Extract the (X, Y) coordinate from the center of the cell holding the provided text.  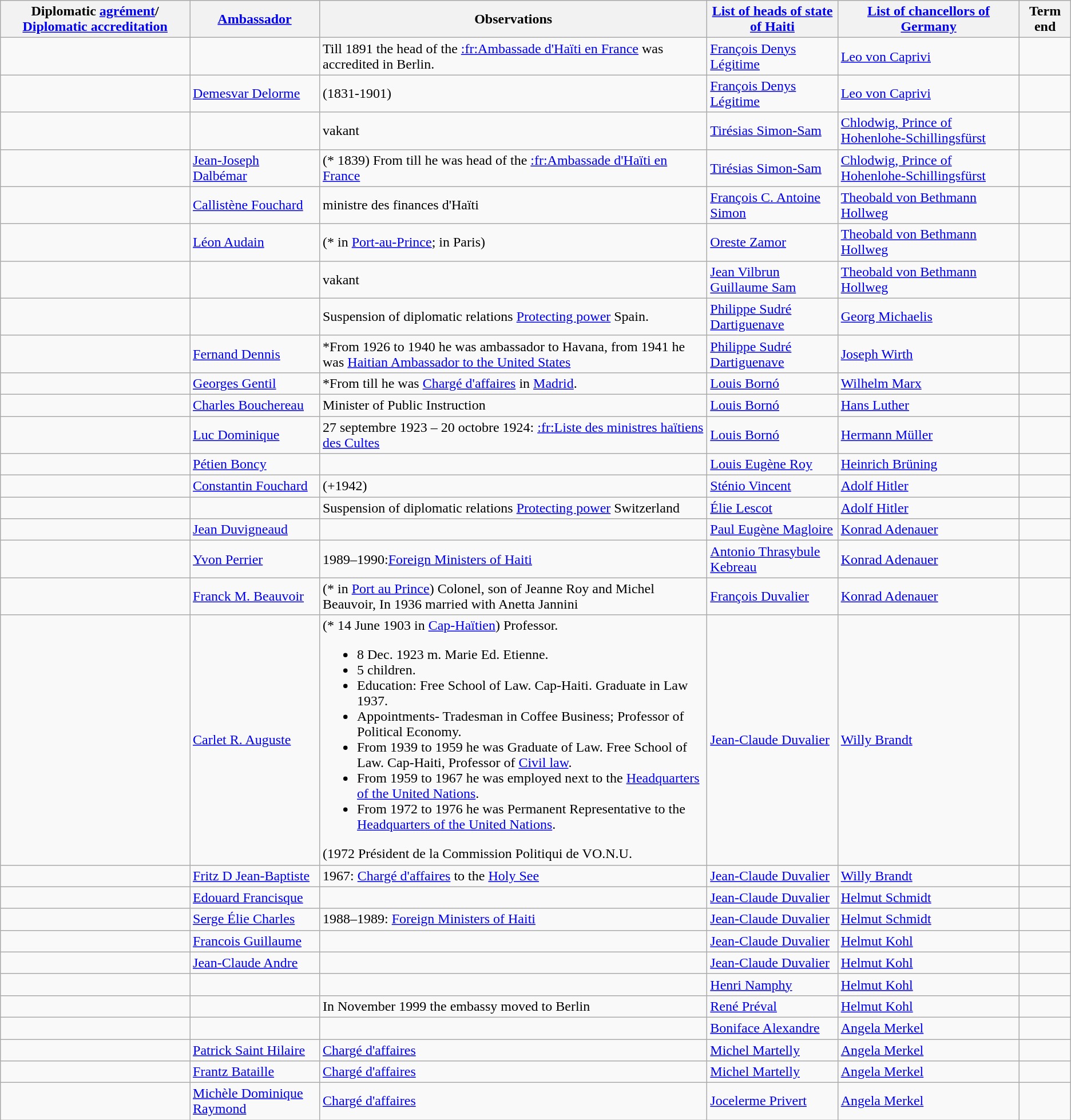
Georges Gentil (255, 383)
List of chancellors of Germany (929, 19)
Franck M. Beauvoir (255, 596)
Serge Élie Charles (255, 919)
Constantin Fouchard (255, 486)
Louis Eugène Roy (772, 464)
*From till he was Chargé d'affaires in Madrid. (513, 383)
List of heads of state of Haiti (772, 19)
1967: Chargé d'affaires to the Holy See (513, 876)
Suspension of diplomatic relations Protecting power Switzerland (513, 508)
Luc Dominique (255, 435)
Jean-Claude Andre (255, 963)
Francois Guillaume (255, 941)
Patrick Saint Hilaire (255, 1050)
In November 1999 the embassy moved to Berlin (513, 1006)
Minister of Public Instruction (513, 405)
*From 1926 to 1940 he was ambassador to Havana, from 1941 he was Haitian Ambassador to the United States (513, 354)
Charles Bouchereau (255, 405)
Heinrich Brüning (929, 464)
Suspension of diplomatic relations Protecting power Spain. (513, 317)
Ambassador (255, 19)
René Préval (772, 1006)
Yvon Perrier (255, 559)
(* 1839) From till he was head of the :fr:Ambassade d'Haïti en France (513, 168)
Till 1891 the head of the :fr:Ambassade d'Haïti en France was accredited in Berlin. (513, 56)
Henri Namphy (772, 984)
Georg Michaelis (929, 317)
ministre des finances d'Haïti (513, 205)
Carlet R. Auguste (255, 740)
Jean Duvigneaud (255, 530)
(* in Port au Prince) Colonel, son of Jeanne Roy and Michel Beauvoir, In 1936 married with Anetta Jannini (513, 596)
Sténio Vincent (772, 486)
(1831-1901) (513, 94)
Callistène Fouchard (255, 205)
Oreste Zamor (772, 243)
(+1942) (513, 486)
Frantz Bataille (255, 1072)
Fernand Dennis (255, 354)
(* in Port-au-Prince; in Paris) (513, 243)
Joseph Wirth (929, 354)
Fritz D Jean-Baptiste (255, 876)
François Duvalier (772, 596)
Léon Audain (255, 243)
Edouard Francisque (255, 897)
Élie Lescot (772, 508)
Jean Vilbrun Guillaume Sam (772, 279)
Michèle Dominique Raymond (255, 1102)
Jean-Joseph Dalbémar (255, 168)
Hermann Müller (929, 435)
Observations (513, 19)
Hans Luther (929, 405)
1989–1990:Foreign Ministers of Haiti (513, 559)
Wilhelm Marx (929, 383)
27 septembre 1923 – 20 octobre 1924: :fr:Liste des ministres haïtiens des Cultes (513, 435)
Jocelerme Privert (772, 1102)
Term end (1045, 19)
Diplomatic agrément/ Diplomatic accreditation (95, 19)
Boniface Alexandre (772, 1028)
Antonio Thrasybule Kebreau (772, 559)
1988–1989: Foreign Ministers of Haiti (513, 919)
Demesvar Delorme (255, 94)
François C. Antoine Simon (772, 205)
Pétien Boncy (255, 464)
Paul Eugène Magloire (772, 530)
